Locate the cell with the specified text and output its (x, y) center coordinate. 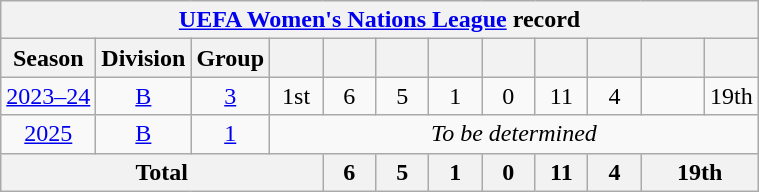
2023–24 (48, 96)
Total (162, 172)
2025 (48, 134)
Division (144, 58)
Group (230, 58)
UEFA Women's Nations League record (380, 20)
3 (230, 96)
Season (48, 58)
1st (296, 96)
To be determined (514, 134)
